Extract the [X, Y] coordinate from the center of the cell holding the provided text.  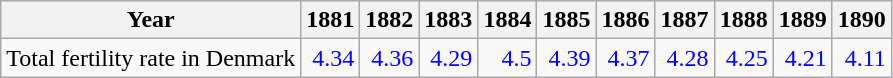
Total fertility rate in Denmark [151, 58]
4.39 [566, 58]
1886 [626, 20]
1888 [744, 20]
1881 [330, 20]
1887 [684, 20]
1889 [802, 20]
4.36 [390, 58]
1882 [390, 20]
Year [151, 20]
1885 [566, 20]
4.37 [626, 58]
4.21 [802, 58]
4.5 [508, 58]
4.29 [448, 58]
4.34 [330, 58]
4.25 [744, 58]
1884 [508, 20]
1883 [448, 20]
4.11 [862, 58]
4.28 [684, 58]
1890 [862, 20]
